Pinpoint the cell where the given text exists, returning its [x, y] midpoint coordinate. 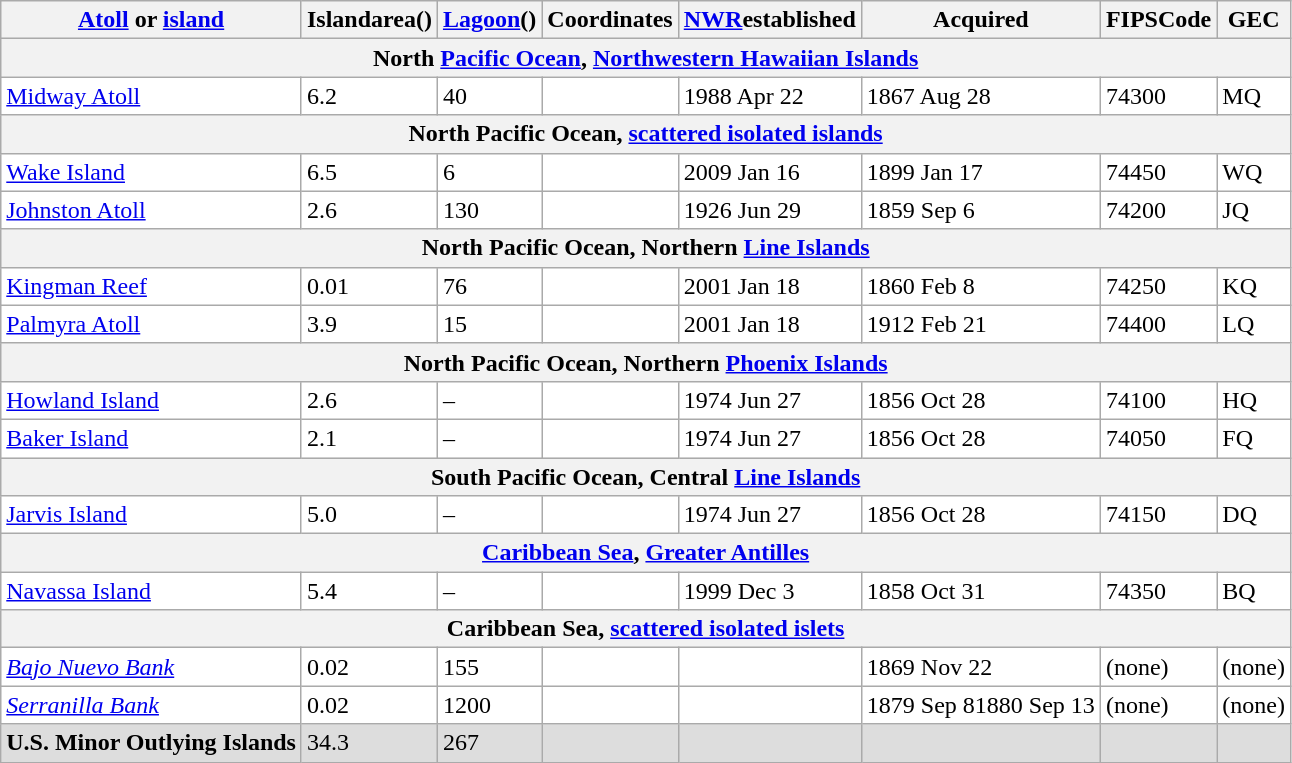
74400 [1158, 324]
Wake Island [152, 172]
1860 Feb 8 [980, 286]
North Pacific Ocean, Northern Line Islands [646, 248]
FQ [1254, 438]
6 [489, 172]
HQ [1254, 400]
FIPSCode [1158, 20]
Atoll or island [152, 20]
2.1 [369, 438]
GEC [1254, 20]
North Pacific Ocean, scattered isolated islands [646, 134]
130 [489, 210]
Lagoon() [489, 20]
74250 [1158, 286]
34.3 [369, 743]
1858 Oct 31 [980, 591]
KQ [1254, 286]
74450 [1158, 172]
74100 [1158, 400]
267 [489, 743]
0.01 [369, 286]
2009 Jan 16 [770, 172]
Islandarea() [369, 20]
1869 Nov 22 [980, 667]
1899 Jan 17 [980, 172]
6.5 [369, 172]
1867 Aug 28 [980, 96]
JQ [1254, 210]
74200 [1158, 210]
MQ [1254, 96]
6.2 [369, 96]
3.9 [369, 324]
74350 [1158, 591]
Caribbean Sea, scattered isolated islets [646, 629]
1988 Apr 22 [770, 96]
Midway Atoll [152, 96]
Johnston Atoll [152, 210]
WQ [1254, 172]
5.0 [369, 515]
Bajo Nuevo Bank [152, 667]
South Pacific Ocean, Central Line Islands [646, 477]
1926 Jun 29 [770, 210]
Howland Island [152, 400]
5.4 [369, 591]
Serranilla Bank [152, 705]
40 [489, 96]
74050 [1158, 438]
Coordinates [610, 20]
U.S. Minor Outlying Islands [152, 743]
74300 [1158, 96]
NWRestablished [770, 20]
North Pacific Ocean, Northern Phoenix Islands [646, 362]
155 [489, 667]
Navassa Island [152, 591]
1912 Feb 21 [980, 324]
Jarvis Island [152, 515]
76 [489, 286]
1200 [489, 705]
Kingman Reef [152, 286]
1879 Sep 81880 Sep 13 [980, 705]
Baker Island [152, 438]
1999 Dec 3 [770, 591]
DQ [1254, 515]
Caribbean Sea, Greater Antilles [646, 553]
15 [489, 324]
Palmyra Atoll [152, 324]
BQ [1254, 591]
74150 [1158, 515]
North Pacific Ocean, Northwestern Hawaiian Islands [646, 58]
Acquired [980, 20]
1859 Sep 6 [980, 210]
LQ [1254, 324]
